Output the [x, y] coordinate of the center of the cell containing the given text.  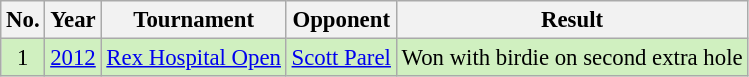
Won with birdie on second extra hole [572, 58]
Opponent [341, 20]
No. [23, 20]
Year [73, 20]
Result [572, 20]
1 [23, 58]
2012 [73, 58]
Tournament [194, 20]
Scott Parel [341, 58]
Rex Hospital Open [194, 58]
